Determine the [X, Y] coordinate at the center of the cell enclosing the given text.  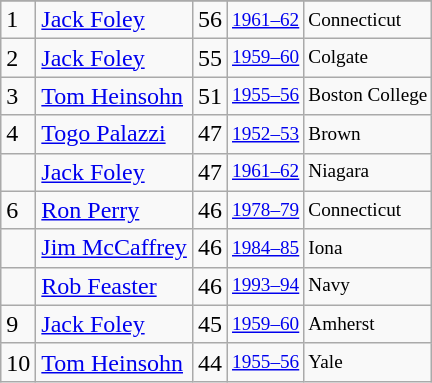
Brown [368, 134]
Rob Feaster [114, 286]
Colgate [368, 58]
1952–53 [265, 134]
56 [210, 20]
Iona [368, 248]
9 [18, 324]
1984–85 [265, 248]
1978–79 [265, 210]
44 [210, 362]
1 [18, 20]
2 [18, 58]
Ron Perry [114, 210]
Togo Palazzi [114, 134]
45 [210, 324]
55 [210, 58]
Jim McCaffrey [114, 248]
Boston College [368, 96]
Niagara [368, 172]
4 [18, 134]
Amherst [368, 324]
6 [18, 210]
10 [18, 362]
3 [18, 96]
1993–94 [265, 286]
Yale [368, 362]
51 [210, 96]
Navy [368, 286]
